Return [X, Y] of the center of cell containing provided text 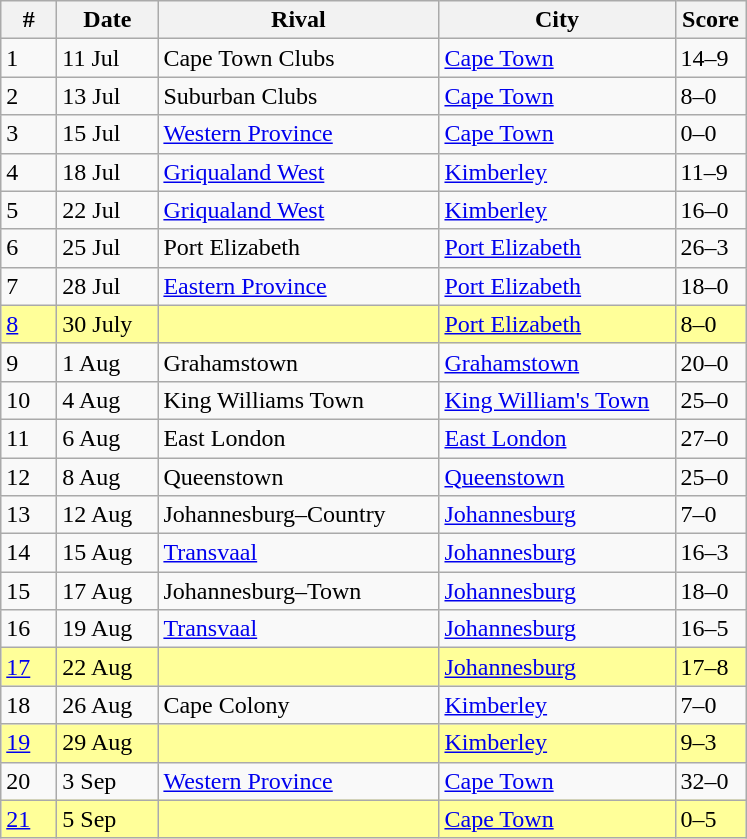
17–8 [710, 667]
6 Aug [108, 438]
14 [29, 553]
15 Aug [108, 553]
King William's Town [557, 400]
17 [29, 667]
26–3 [710, 248]
18 [29, 705]
Rival [298, 20]
Cape Colony [298, 705]
32–0 [710, 781]
2 [29, 96]
26 Aug [108, 705]
16 [29, 629]
8 [29, 324]
8 Aug [108, 477]
3 [29, 134]
12 [29, 477]
1 Aug [108, 362]
14–9 [710, 58]
King Williams Town [298, 400]
Date [108, 20]
21 [29, 819]
27–0 [710, 438]
Johannesburg–Town [298, 591]
Score [710, 20]
22 Jul [108, 210]
0–0 [710, 134]
9 [29, 362]
15 [29, 591]
28 Jul [108, 286]
0–5 [710, 819]
Suburban Clubs [298, 96]
30 July [108, 324]
Eastern Province [298, 286]
City [557, 20]
7 [29, 286]
1 [29, 58]
4 [29, 172]
20–0 [710, 362]
9–3 [710, 743]
Johannesburg–Country [298, 515]
20 [29, 781]
16–3 [710, 553]
3 Sep [108, 781]
19 Aug [108, 629]
15 Jul [108, 134]
6 [29, 248]
22 Aug [108, 667]
13 Jul [108, 96]
16–5 [710, 629]
# [29, 20]
11 Jul [108, 58]
16–0 [710, 210]
5 [29, 210]
12 Aug [108, 515]
29 Aug [108, 743]
5 Sep [108, 819]
Cape Town Clubs [298, 58]
11 [29, 438]
19 [29, 743]
18 Jul [108, 172]
10 [29, 400]
11–9 [710, 172]
25 Jul [108, 248]
4 Aug [108, 400]
17 Aug [108, 591]
13 [29, 515]
